Find where the given text appears and provide that cell's center as [X, Y] coordinate. 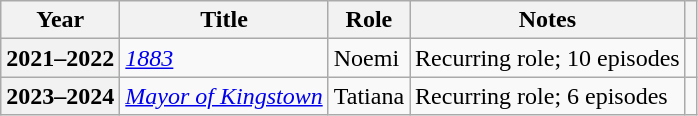
Tatiana [368, 96]
Notes [548, 20]
Recurring role; 10 episodes [548, 58]
2021–2022 [60, 58]
1883 [224, 58]
Role [368, 20]
Year [60, 20]
Title [224, 20]
Mayor of Kingstown [224, 96]
2023–2024 [60, 96]
Noemi [368, 58]
Recurring role; 6 episodes [548, 96]
